Locate the cell with the specified text and output its (X, Y) center coordinate. 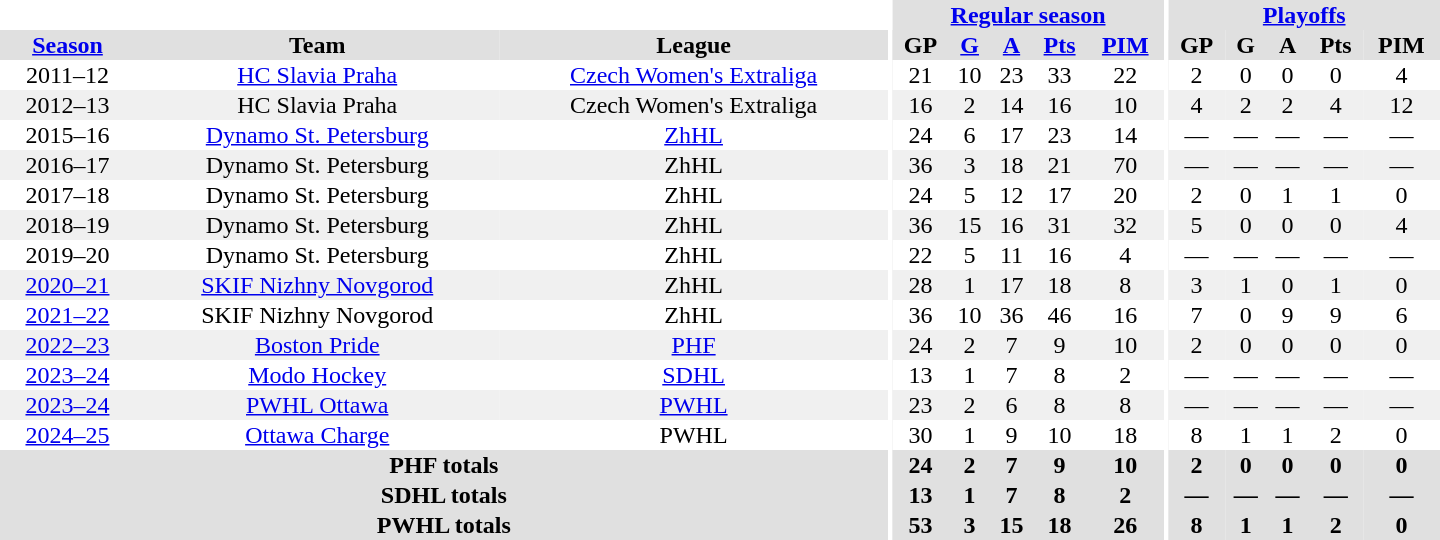
Regular season (1028, 15)
Season (68, 45)
2011–12 (68, 75)
2017–18 (68, 195)
2022–23 (68, 345)
28 (920, 285)
11 (1012, 255)
20 (1126, 195)
2024–25 (68, 435)
Team (318, 45)
33 (1059, 75)
2021–22 (68, 315)
Playoffs (1304, 15)
53 (920, 525)
2020–21 (68, 285)
2019–20 (68, 255)
30 (920, 435)
2012–13 (68, 105)
PWHL Ottawa (318, 405)
League (694, 45)
46 (1059, 315)
26 (1126, 525)
PWHL totals (444, 525)
PHF (694, 345)
2015–16 (68, 135)
Modo Hockey (318, 375)
70 (1126, 165)
2016–17 (68, 165)
Boston Pride (318, 345)
2018–19 (68, 225)
32 (1126, 225)
PHF totals (444, 465)
Ottawa Charge (318, 435)
SDHL (694, 375)
31 (1059, 225)
SDHL totals (444, 495)
